Find where the given text appears and provide that cell's center as (x, y) coordinate. 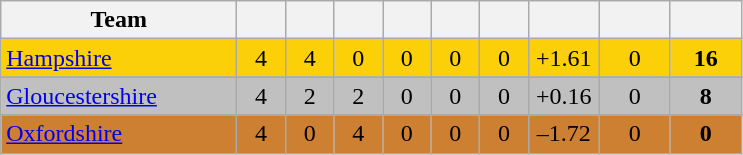
Hampshire (119, 58)
+1.61 (564, 58)
Gloucestershire (119, 96)
–1.72 (564, 134)
Oxfordshire (119, 134)
+0.16 (564, 96)
Team (119, 20)
16 (706, 58)
8 (706, 96)
